Output the [X, Y] coordinate of the center of the cell containing the given text.  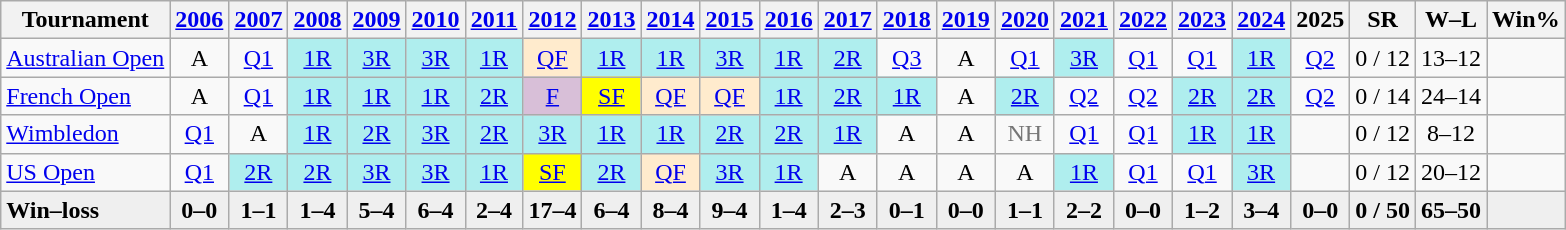
2013 [612, 20]
0 / 14 [1383, 96]
Tournament [86, 20]
French Open [86, 96]
SR [1383, 20]
2017 [848, 20]
2015 [730, 20]
Q3 [906, 58]
Wimbledon [86, 134]
65–50 [1450, 210]
2012 [552, 20]
2010 [436, 20]
2–2 [1084, 210]
2019 [966, 20]
Win–loss [86, 210]
F [552, 96]
2020 [1024, 20]
2025 [1320, 20]
2–4 [494, 210]
2018 [906, 20]
20–12 [1450, 172]
2023 [1202, 20]
Win% [1526, 20]
2011 [494, 20]
3–4 [1262, 210]
2014 [670, 20]
W–L [1450, 20]
US Open [86, 172]
1–2 [1202, 210]
8–4 [670, 210]
0–1 [906, 210]
0 / 50 [1383, 210]
13–12 [1450, 58]
2021 [1084, 20]
2024 [1262, 20]
8–12 [1450, 134]
Australian Open [86, 58]
2007 [258, 20]
2016 [788, 20]
24–14 [1450, 96]
2008 [318, 20]
2–3 [848, 210]
5–4 [376, 210]
2022 [1142, 20]
9–4 [730, 210]
2006 [200, 20]
2009 [376, 20]
NH [1024, 134]
17–4 [552, 210]
